Return the (x, y) coordinate for the center point of the cell that contains the specified text.  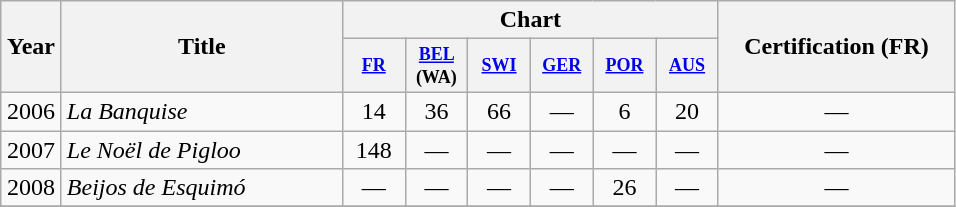
14 (374, 111)
66 (500, 111)
Title (202, 47)
6 (624, 111)
SWI (500, 66)
Certification (FR) (836, 47)
Chart (530, 20)
148 (374, 150)
Beijos de Esquimó (202, 188)
GER (562, 66)
BEL (WA) (436, 66)
La Banquise (202, 111)
36 (436, 111)
Year (32, 47)
26 (624, 188)
2006 (32, 111)
AUS (688, 66)
POR (624, 66)
Le Noël de Pigloo (202, 150)
20 (688, 111)
2007 (32, 150)
FR (374, 66)
2008 (32, 188)
